Find where the given text appears and provide that cell's center as [X, Y] coordinate. 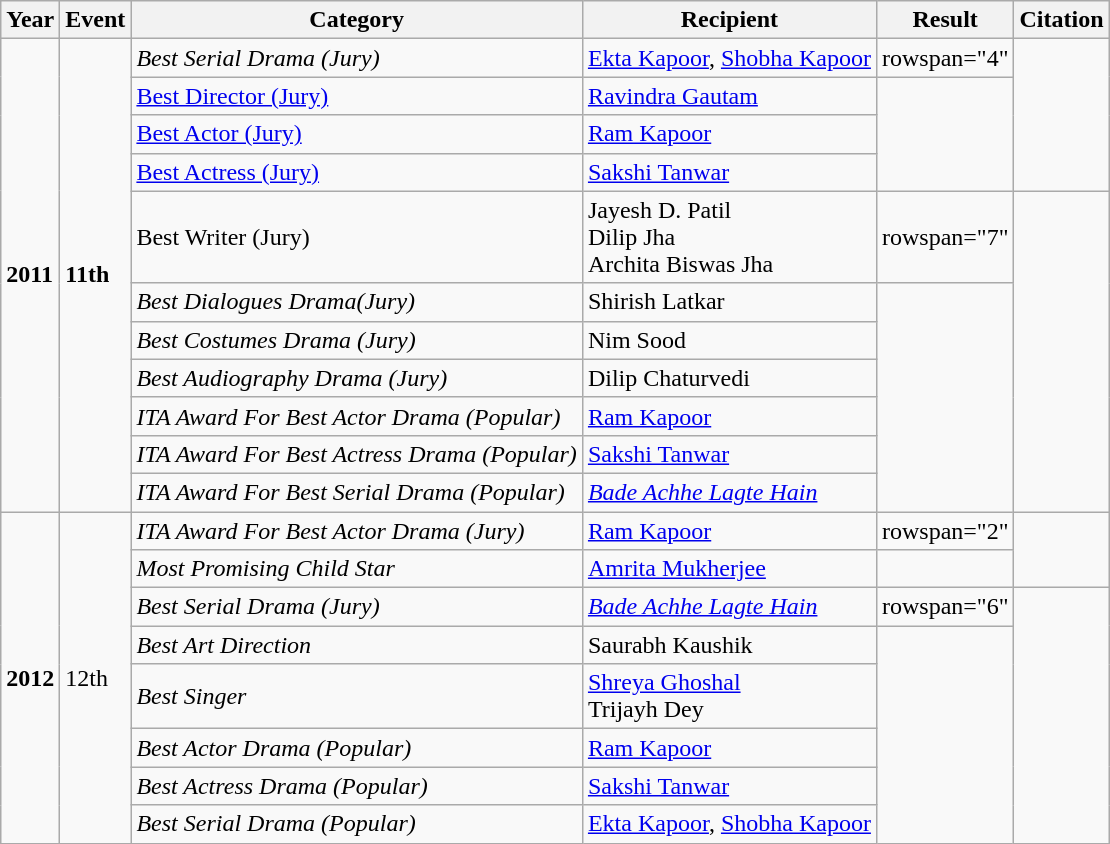
Result [945, 20]
11th [96, 276]
rowspan="6" [945, 607]
Shirish Latkar [729, 302]
Best Costumes Drama (Jury) [357, 340]
Best Actor (Jury) [357, 134]
Saurabh Kaushik [729, 645]
Best Actress (Jury) [357, 172]
Shreya Ghoshal Trijayh Dey [729, 696]
Best Dialogues Drama(Jury) [357, 302]
Nim Sood [729, 340]
ITA Award For Best Actor Drama (Jury) [357, 531]
rowspan="7" [945, 237]
Best Actor Drama (Popular) [357, 748]
Event [96, 20]
Citation [1062, 20]
Best Singer [357, 696]
Dilip Chaturvedi [729, 378]
Most Promising Child Star [357, 569]
Amrita Mukherjee [729, 569]
ITA Award For Best Serial Drama (Popular) [357, 492]
Ravindra Gautam [729, 96]
ITA Award For Best Actress Drama (Popular) [357, 454]
rowspan="2" [945, 531]
Jayesh D. Patil Dilip Jha Archita Biswas Jha [729, 237]
Best Art Direction [357, 645]
12th [96, 678]
Category [357, 20]
Recipient [729, 20]
Best Director (Jury) [357, 96]
ITA Award For Best Actor Drama (Popular) [357, 416]
rowspan="4" [945, 58]
Best Audiography Drama (Jury) [357, 378]
Best Writer (Jury) [357, 237]
2011 [30, 276]
Year [30, 20]
2012 [30, 678]
Best Serial Drama (Popular) [357, 824]
Best Actress Drama (Popular) [357, 786]
